For the text-containing cell, return its midpoint in (X, Y) coordinate format. 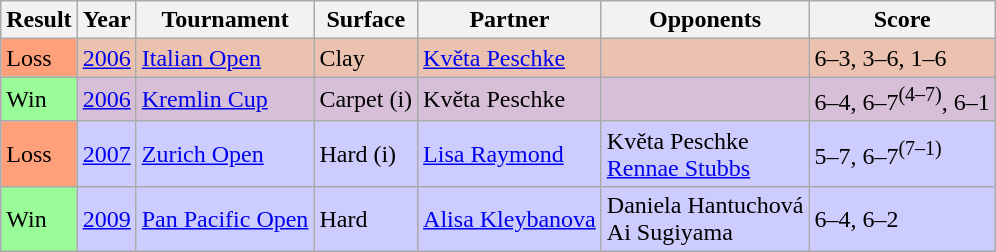
Surface (366, 20)
Hard (366, 218)
Alisa Kleybanova (510, 218)
Kremlin Cup (225, 100)
Lisa Raymond (510, 154)
Italian Open (225, 58)
Opponents (705, 20)
Hard (i) (366, 154)
Year (106, 20)
Result (39, 20)
Tournament (225, 20)
Partner (510, 20)
6–3, 3–6, 1–6 (902, 58)
6–4, 6–2 (902, 218)
Score (902, 20)
Clay (366, 58)
Květa Peschke Rennae Stubbs (705, 154)
2009 (106, 218)
Carpet (i) (366, 100)
Daniela Hantuchová Ai Sugiyama (705, 218)
5–7, 6–7(7–1) (902, 154)
Zurich Open (225, 154)
6–4, 6–7(4–7), 6–1 (902, 100)
2007 (106, 154)
Pan Pacific Open (225, 218)
